Extract the (X, Y) coordinate from the center of the cell holding the provided text.  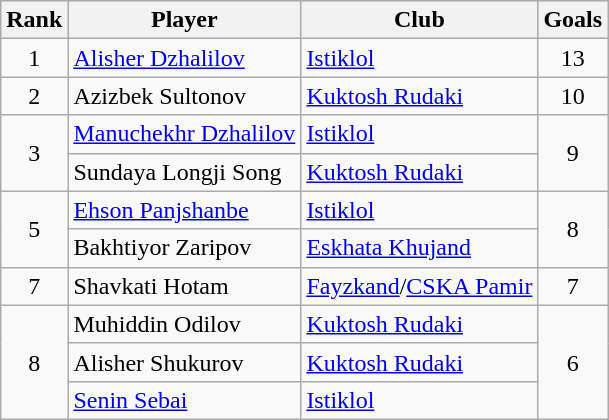
9 (573, 153)
Alisher Dzhalilov (184, 58)
Muhiddin Odilov (184, 324)
Senin Sebai (184, 400)
Shavkati Hotam (184, 286)
Eskhata Khujand (420, 248)
Player (184, 20)
3 (34, 153)
2 (34, 96)
Manuchekhr Dzhalilov (184, 134)
Goals (573, 20)
13 (573, 58)
10 (573, 96)
6 (573, 362)
Azizbek Sultonov (184, 96)
Club (420, 20)
Bakhtiyor Zaripov (184, 248)
Rank (34, 20)
Ehson Panjshanbe (184, 210)
Fayzkand/CSKA Pamir (420, 286)
1 (34, 58)
5 (34, 229)
Sundaya Longji Song (184, 172)
Alisher Shukurov (184, 362)
